Return (X, Y) of the center of cell containing provided text 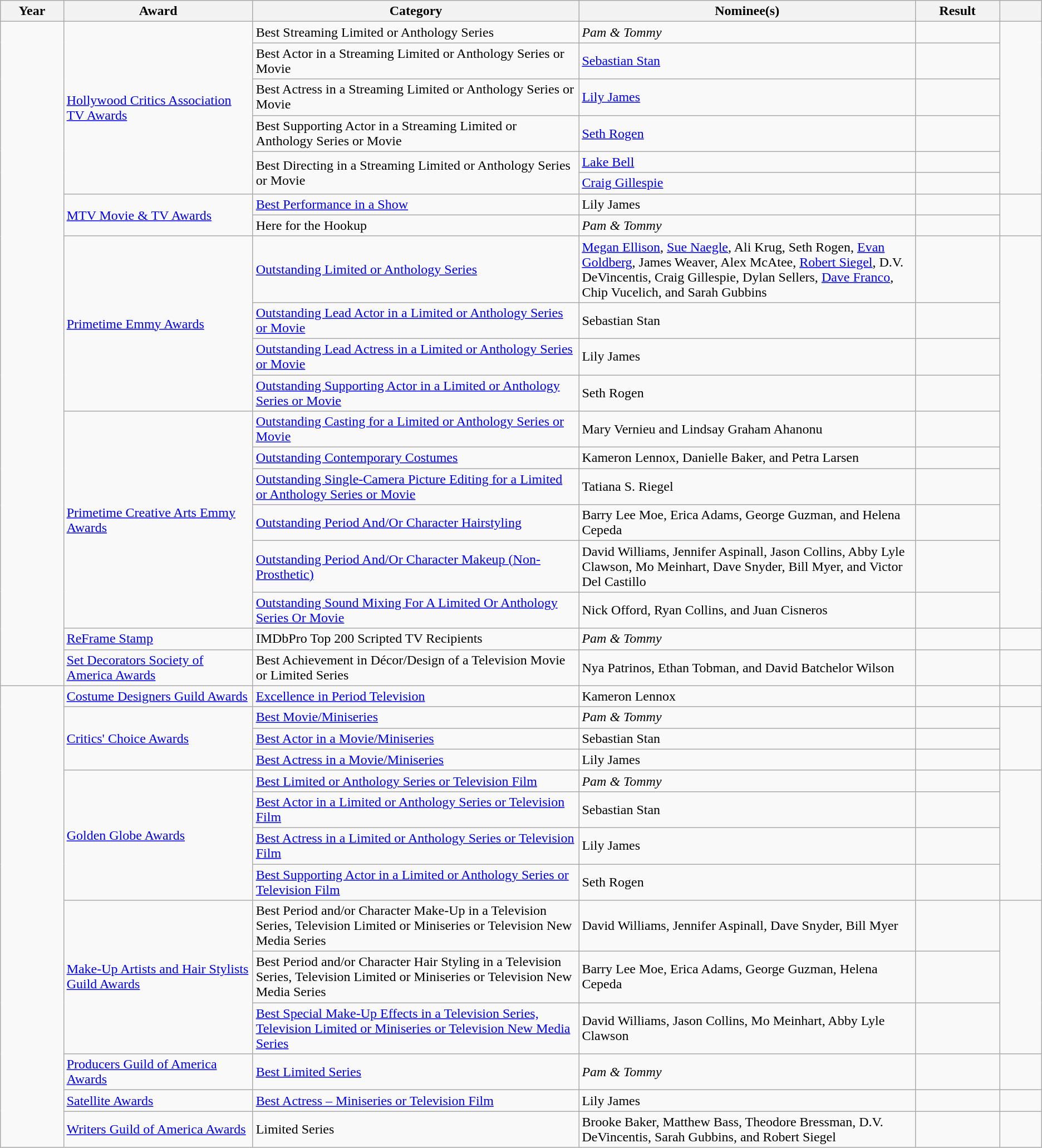
Best Period and/or Character Make-Up in a Television Series, Television Limited or Miniseries or Television New Media Series (416, 926)
Make-Up Artists and Hair Stylists Guild Awards (158, 977)
Barry Lee Moe, Erica Adams, George Guzman, Helena Cepeda (747, 977)
Best Supporting Actor in a Streaming Limited or Anthology Series or Movie (416, 134)
Outstanding Sound Mixing For A Limited Or Anthology Series Or Movie (416, 610)
Costume Designers Guild Awards (158, 696)
Best Achievement in Décor/Design of a Television Movie or Limited Series (416, 668)
Best Actress – Miniseries or Television Film (416, 1101)
Here for the Hookup (416, 225)
Best Performance in a Show (416, 204)
Producers Guild of America Awards (158, 1072)
Outstanding Lead Actor in a Limited or Anthology Series or Movie (416, 321)
Lake Bell (747, 162)
Limited Series (416, 1130)
Primetime Creative Arts Emmy Awards (158, 520)
Writers Guild of America Awards (158, 1130)
Best Limited or Anthology Series or Television Film (416, 781)
Year (32, 11)
David Williams, Jennifer Aspinall, Jason Collins, Abby Lyle Clawson, Mo Meinhart, Dave Snyder, Bill Myer, and Victor Del Castillo (747, 566)
Outstanding Limited or Anthology Series (416, 269)
Best Directing in a Streaming Limited or Anthology Series or Movie (416, 173)
Kameron Lennox, Danielle Baker, and Petra Larsen (747, 458)
Best Streaming Limited or Anthology Series (416, 32)
Best Special Make-Up Effects in a Television Series, Television Limited or Miniseries or Television New Media Series (416, 1028)
Outstanding Lead Actress in a Limited or Anthology Series or Movie (416, 356)
IMDbPro Top 200 Scripted TV Recipients (416, 639)
David Williams, Jason Collins, Mo Meinhart, Abby Lyle Clawson (747, 1028)
Result (957, 11)
Brooke Baker, Matthew Bass, Theodore Bressman, D.V. DeVincentis, Sarah Gubbins, and Robert Siegel (747, 1130)
Kameron Lennox (747, 696)
Craig Gillespie (747, 183)
Nya Patrinos, Ethan Tobman, and David Batchelor Wilson (747, 668)
Best Actress in a Limited or Anthology Series or Television Film (416, 846)
Mary Vernieu and Lindsay Graham Ahanonu (747, 430)
ReFrame Stamp (158, 639)
MTV Movie & TV Awards (158, 215)
Barry Lee Moe, Erica Adams, George Guzman, and Helena Cepeda (747, 523)
Primetime Emmy Awards (158, 323)
Best Actor in a Limited or Anthology Series or Television Film (416, 809)
Best Actor in a Streaming Limited or Anthology Series or Movie (416, 61)
Best Actor in a Movie/Miniseries (416, 738)
Best Supporting Actor in a Limited or Anthology Series or Television Film (416, 881)
Tatiana S. Riegel (747, 486)
Best Period and/or Character Hair Styling in a Television Series, Television Limited or Miniseries or Television New Media Series (416, 977)
Outstanding Period And/Or Character Hairstyling (416, 523)
Hollywood Critics Association TV Awards (158, 108)
Best Limited Series (416, 1072)
Satellite Awards (158, 1101)
Excellence in Period Television (416, 696)
Best Movie/Miniseries (416, 717)
Critics' Choice Awards (158, 738)
Nominee(s) (747, 11)
Golden Globe Awards (158, 835)
David Williams, Jennifer Aspinall, Dave Snyder, Bill Myer (747, 926)
Outstanding Single-Camera Picture Editing for a Limited or Anthology Series or Movie (416, 486)
Outstanding Supporting Actor in a Limited or Anthology Series or Movie (416, 393)
Category (416, 11)
Set Decorators Society of America Awards (158, 668)
Award (158, 11)
Nick Offord, Ryan Collins, and Juan Cisneros (747, 610)
Best Actress in a Streaming Limited or Anthology Series or Movie (416, 97)
Outstanding Contemporary Costumes (416, 458)
Outstanding Period And/Or Character Makeup (Non-Prosthetic) (416, 566)
Best Actress in a Movie/Miniseries (416, 760)
Outstanding Casting for a Limited or Anthology Series or Movie (416, 430)
